For the text-containing cell, return its midpoint in (X, Y) coordinate format. 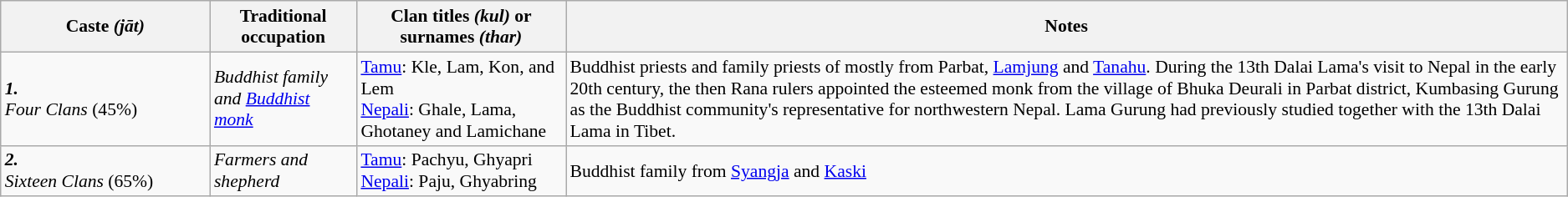
1.Four Clans (45%) (105, 98)
2.Sixteen Clans (65%) (105, 170)
Caste (jāt) (105, 27)
Tamu: Pachyu, Ghyapri Nepali: Paju, Ghyabring (461, 170)
Traditional occupation (283, 27)
Clan titles (kul) or surnames (thar) (461, 27)
Farmers and shepherd (283, 170)
Notes (1065, 27)
Tamu: Kle, Lam, Kon, and Lem Nepali: Ghale, Lama, Ghotaney and Lamichane (461, 98)
Buddhist family and Buddhist monk (283, 98)
Buddhist family from Syangja and Kaski (1065, 170)
